Detect which cell encompasses the target text, then output its (X, Y) center coordinate. 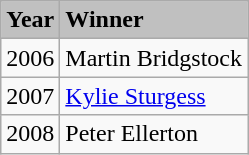
Winner (154, 20)
2008 (30, 134)
Peter Ellerton (154, 134)
2007 (30, 96)
Year (30, 20)
Martin Bridgstock (154, 58)
Kylie Sturgess (154, 96)
2006 (30, 58)
